Locate the cell with the specified text and output its [X, Y] center coordinate. 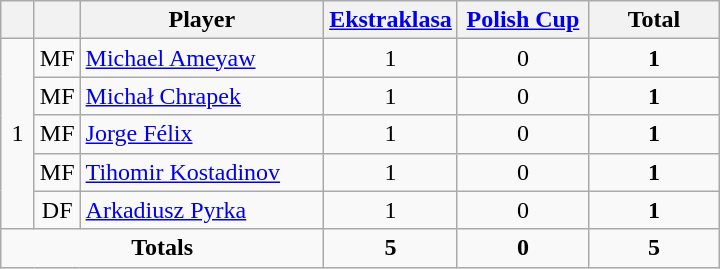
Michael Ameyaw [202, 58]
Polish Cup [522, 20]
DF [57, 210]
Tihomir Kostadinov [202, 172]
Ekstraklasa [391, 20]
Arkadiusz Pyrka [202, 210]
Total [654, 20]
Michał Chrapek [202, 96]
Jorge Félix [202, 134]
Player [202, 20]
Totals [162, 248]
